Return the (x, y) coordinate for the center point of the cell that contains the specified text.  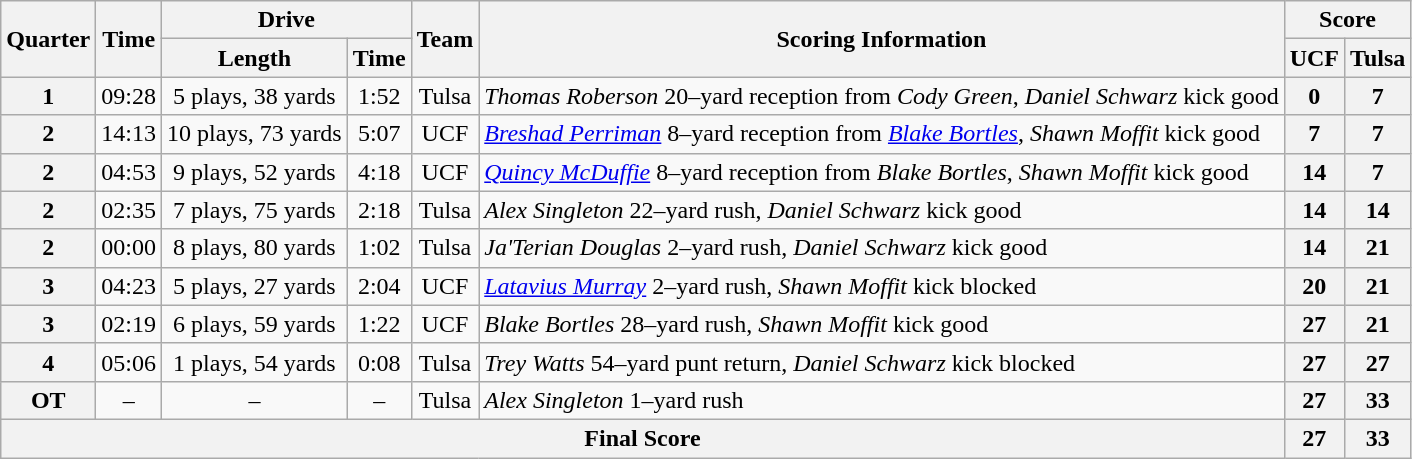
Drive (287, 20)
5 plays, 38 yards (255, 96)
Trey Watts 54–yard punt return, Daniel Schwarz kick blocked (882, 362)
20 (1314, 286)
Scoring Information (882, 39)
8 plays, 80 yards (255, 248)
Thomas Roberson 20–yard reception from Cody Green, Daniel Schwarz kick good (882, 96)
04:53 (129, 172)
Quincy McDuffie 8–yard reception from Blake Bortles, Shawn Moffit kick good (882, 172)
Team (445, 39)
Final Score (642, 438)
2:18 (379, 210)
1:22 (379, 324)
1:02 (379, 248)
5:07 (379, 134)
1 plays, 54 yards (255, 362)
10 plays, 73 yards (255, 134)
05:06 (129, 362)
00:00 (129, 248)
Alex Singleton 1–yard rush (882, 400)
7 plays, 75 yards (255, 210)
4:18 (379, 172)
Length (255, 58)
02:19 (129, 324)
Score (1348, 20)
02:35 (129, 210)
OT (48, 400)
Latavius Murray 2–yard rush, Shawn Moffit kick blocked (882, 286)
14:13 (129, 134)
Ja'Terian Douglas 2–yard rush, Daniel Schwarz kick good (882, 248)
Breshad Perriman 8–yard reception from Blake Bortles, Shawn Moffit kick good (882, 134)
04:23 (129, 286)
4 (48, 362)
2:04 (379, 286)
6 plays, 59 yards (255, 324)
09:28 (129, 96)
Blake Bortles 28–yard rush, Shawn Moffit kick good (882, 324)
9 plays, 52 yards (255, 172)
1:52 (379, 96)
5 plays, 27 yards (255, 286)
0 (1314, 96)
0:08 (379, 362)
Quarter (48, 39)
Alex Singleton 22–yard rush, Daniel Schwarz kick good (882, 210)
1 (48, 96)
